From the cell containing the given text, extract its center point as [x, y] coordinate. 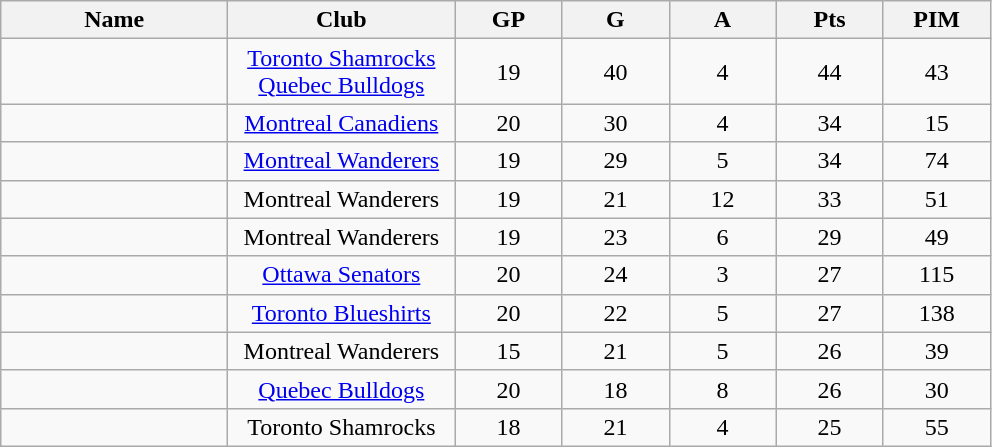
8 [722, 389]
Club [342, 20]
Name [114, 20]
24 [616, 275]
3 [722, 275]
Toronto ShamrocksQuebec Bulldogs [342, 72]
Pts [830, 20]
39 [936, 351]
23 [616, 237]
Toronto Blueshirts [342, 313]
Ottawa Senators [342, 275]
GP [508, 20]
G [616, 20]
43 [936, 72]
40 [616, 72]
44 [830, 72]
Montreal Canadiens [342, 123]
12 [722, 199]
74 [936, 161]
115 [936, 275]
33 [830, 199]
138 [936, 313]
51 [936, 199]
22 [616, 313]
Toronto Shamrocks [342, 427]
A [722, 20]
55 [936, 427]
25 [830, 427]
6 [722, 237]
PIM [936, 20]
Quebec Bulldogs [342, 389]
49 [936, 237]
